For the text-containing cell, return its midpoint in [X, Y] coordinate format. 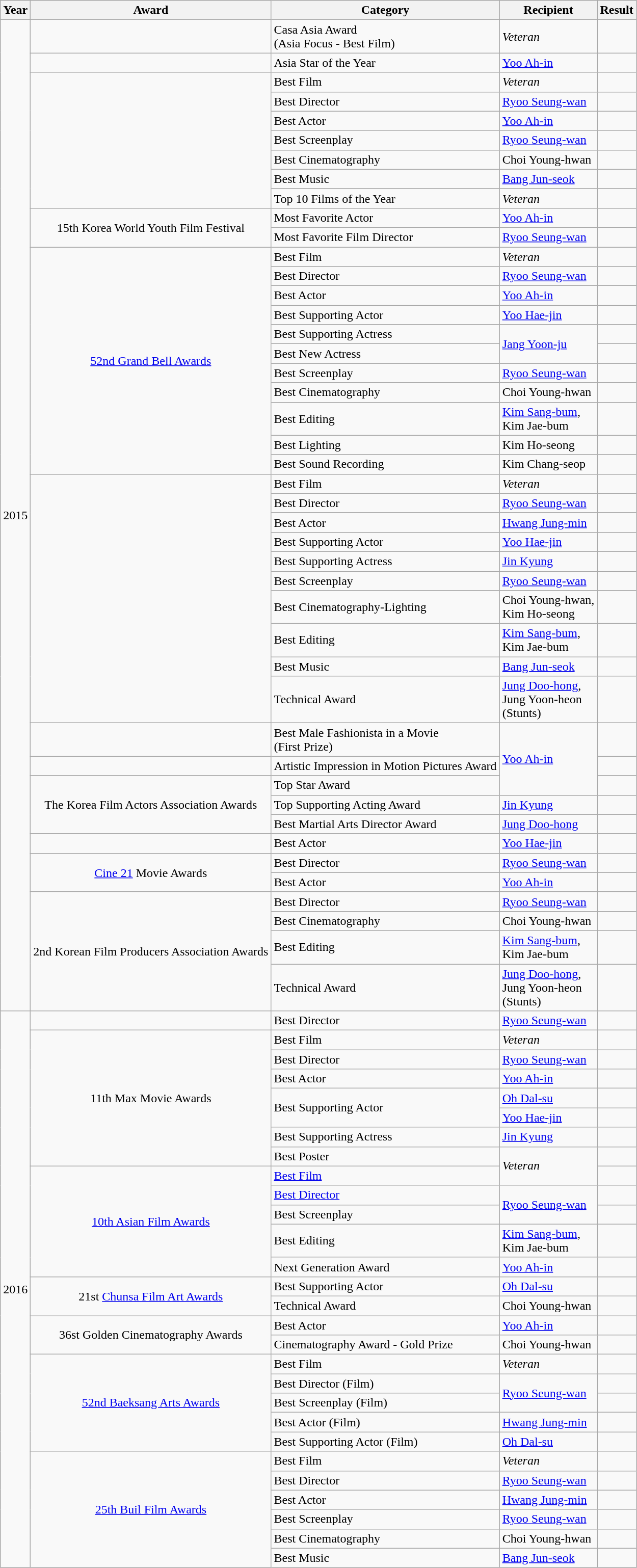
Best Director (Film) [385, 1384]
Best Martial Arts Director Award [385, 824]
2nd Korean Film Producers Association Awards [151, 951]
Recipient [548, 10]
Jang Yoon-ju [548, 344]
Top 10 Films of the Year [385, 198]
Category [385, 10]
36st Golden Cinematography Awards [151, 1335]
21st Chunsa Film Art Awards [151, 1296]
Next Generation Award [385, 1267]
Artistic Impression in Motion Pictures Award [385, 766]
52nd Grand Bell Awards [151, 360]
Casa Asia Award (Asia Focus - Best Film) [385, 37]
2016 [15, 1289]
Best Poster [385, 1156]
Asia Star of the Year [385, 63]
Best Actor (Film) [385, 1422]
Top Supporting Acting Award [385, 805]
The Korea Film Actors Association Awards [151, 805]
Best Sound Recording [385, 464]
Year [15, 10]
Best Male Fashionista in a Movie (First Prize) [385, 740]
11th Max Movie Awards [151, 1098]
Best Cinematography-Lighting [385, 607]
Top Star Award [385, 785]
Jung Doo-hong [548, 824]
2015 [15, 516]
Cinematography Award - Gold Prize [385, 1345]
Most Favorite Actor [385, 218]
25th Buil Film Awards [151, 1509]
Cine 21 Movie Awards [151, 872]
Kim Chang-seop [548, 464]
Kim Ho-seong [548, 445]
10th Asian Film Awards [151, 1221]
15th Korea World Youth Film Festival [151, 227]
Choi Young-hwan, Kim Ho-seong [548, 607]
Best New Actress [385, 354]
Best Lighting [385, 445]
Most Favorite Film Director [385, 237]
Result [617, 10]
52nd Baeksang Arts Awards [151, 1403]
Award [151, 10]
Best Supporting Actor (Film) [385, 1442]
Best Screenplay (Film) [385, 1403]
